Detect which cell encompasses the target text, then output its [X, Y] center coordinate. 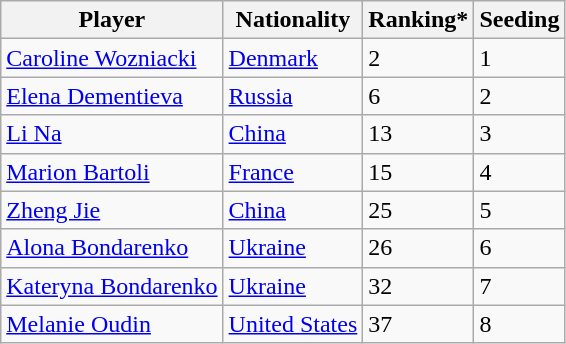
15 [418, 172]
Kateryna Bondarenko [112, 286]
37 [418, 324]
7 [520, 286]
France [293, 172]
Player [112, 20]
Alona Bondarenko [112, 248]
Caroline Wozniacki [112, 58]
32 [418, 286]
4 [520, 172]
3 [520, 134]
Marion Bartoli [112, 172]
13 [418, 134]
Melanie Oudin [112, 324]
Seeding [520, 20]
26 [418, 248]
Li Na [112, 134]
Zheng Jie [112, 210]
Elena Dementieva [112, 96]
25 [418, 210]
8 [520, 324]
United States [293, 324]
Denmark [293, 58]
5 [520, 210]
Ranking* [418, 20]
1 [520, 58]
Nationality [293, 20]
Russia [293, 96]
